Search for the cell housing the specified text and yield its (x, y) center coordinate. 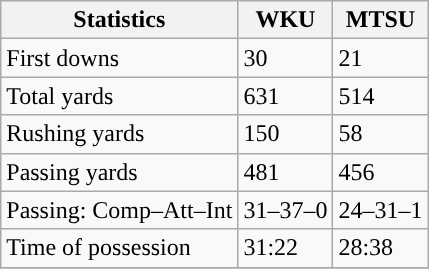
MTSU (380, 20)
First downs (120, 58)
456 (380, 172)
Statistics (120, 20)
Total yards (120, 96)
150 (286, 134)
514 (380, 96)
631 (286, 96)
58 (380, 134)
Passing yards (120, 172)
24–31–1 (380, 210)
Rushing yards (120, 134)
28:38 (380, 248)
Time of possession (120, 248)
21 (380, 58)
30 (286, 58)
31–37–0 (286, 210)
31:22 (286, 248)
481 (286, 172)
Passing: Comp–Att–Int (120, 210)
WKU (286, 20)
